Identify which cell holds the provided text, then report its (X, Y) central coordinate. 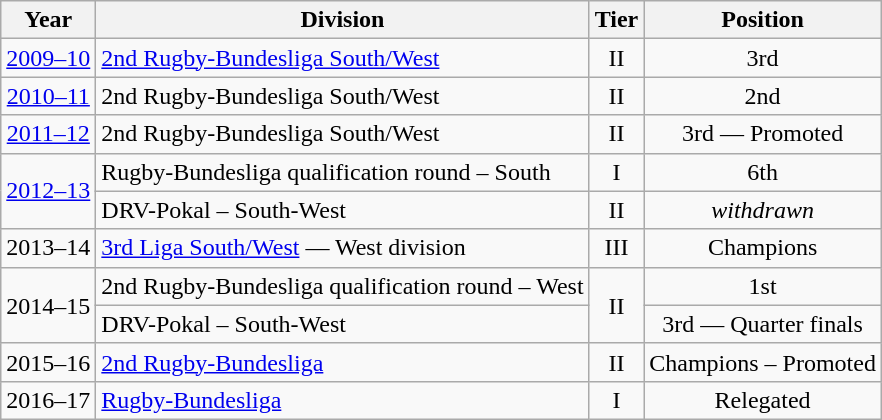
Position (763, 20)
Division (342, 20)
2nd Rugby-Bundesliga qualification round – West (342, 286)
Year (48, 20)
2013–14 (48, 248)
withdrawn (763, 210)
III (616, 248)
2nd (763, 96)
1st (763, 286)
Tier (616, 20)
6th (763, 172)
2nd Rugby-Bundesliga (342, 362)
Champions – Promoted (763, 362)
Rugby-Bundesliga (342, 400)
Rugby-Bundesliga qualification round – South (342, 172)
3rd — Promoted (763, 134)
Relegated (763, 400)
2016–17 (48, 400)
2009–10 (48, 58)
3rd — Quarter finals (763, 324)
2014–15 (48, 305)
2010–11 (48, 96)
2015–16 (48, 362)
3rd Liga South/West — West division (342, 248)
3rd (763, 58)
2011–12 (48, 134)
2012–13 (48, 191)
Champions (763, 248)
